Detect which cell encompasses the target text, then output its [x, y] center coordinate. 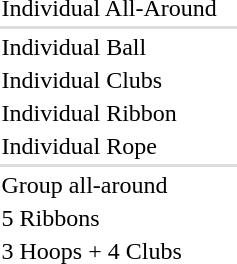
Individual Ribbon [109, 113]
Individual Rope [109, 146]
Individual Ball [109, 47]
Group all-around [109, 185]
5 Ribbons [109, 218]
Individual Clubs [109, 80]
